Find where the given text appears and provide that cell's center as [X, Y] coordinate. 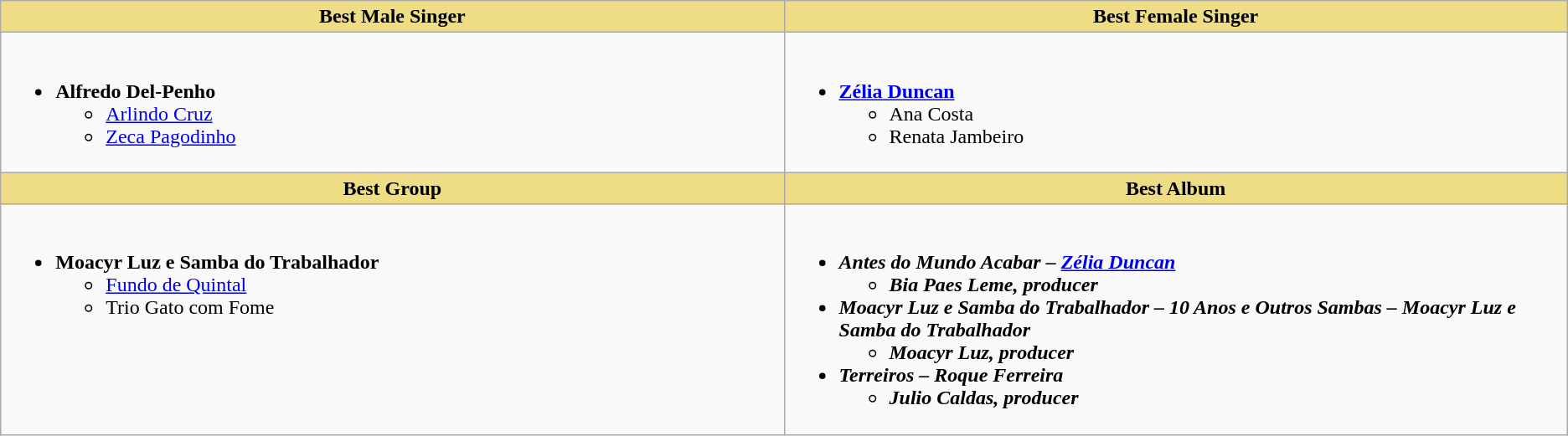
Best Album [1176, 188]
Moacyr Luz e Samba do TrabalhadorFundo de QuintalTrio Gato com Fome [392, 320]
Best Male Singer [392, 17]
Best Female Singer [1176, 17]
Zélia DuncanAna CostaRenata Jambeiro [1176, 102]
Best Group [392, 188]
Alfredo Del-PenhoArlindo CruzZeca Pagodinho [392, 102]
